Find where the given text appears and provide that cell's center as [x, y] coordinate. 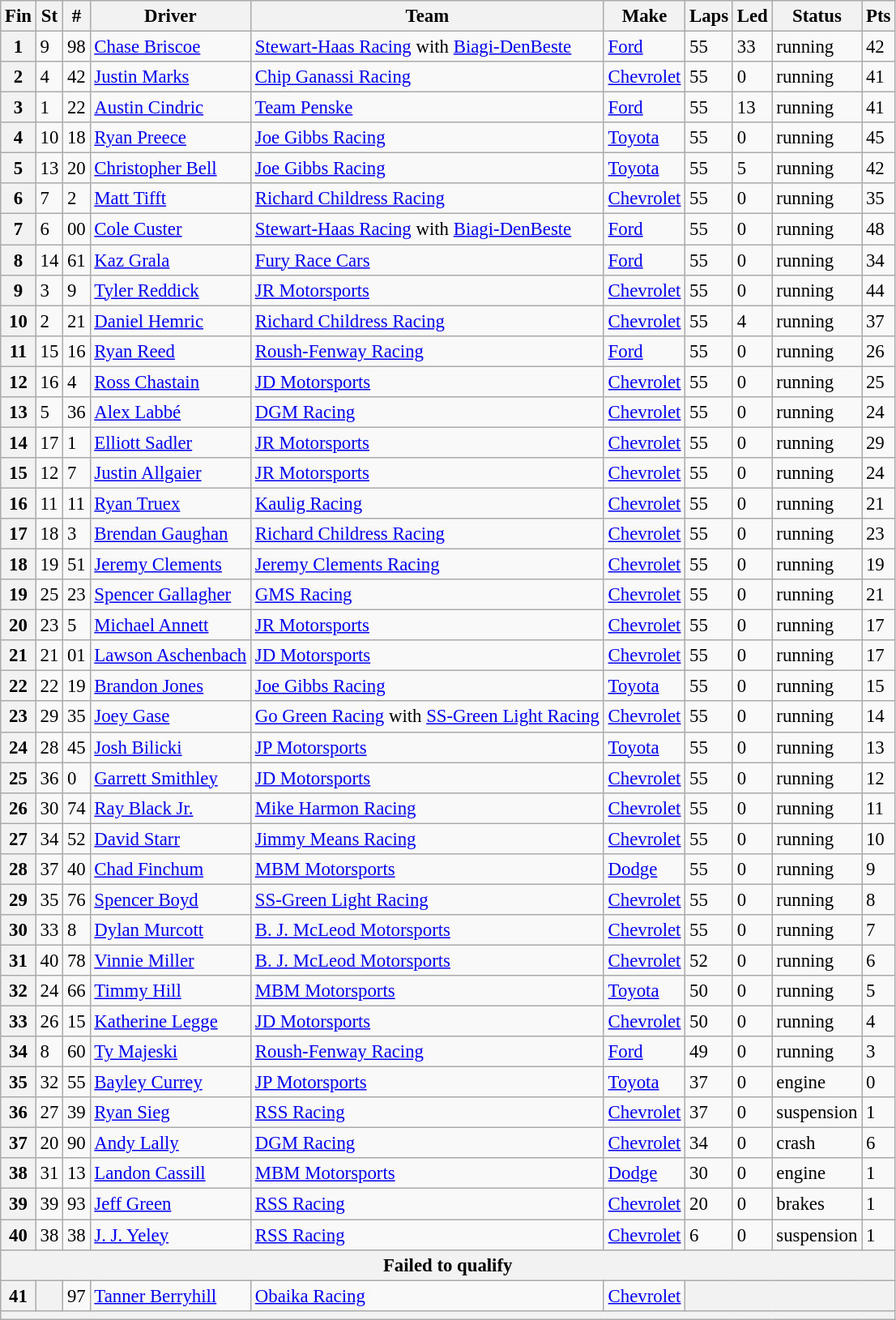
Justin Marks [170, 77]
Jeremy Clements Racing [428, 565]
Status [817, 16]
Led [752, 16]
Tanner Berryhill [170, 1296]
Timmy Hill [170, 991]
Ty Majeski [170, 1052]
Katherine Legge [170, 1022]
Bayley Currey [170, 1083]
Go Green Racing with SS-Green Light Racing [428, 717]
01 [76, 656]
brakes [817, 1204]
44 [878, 290]
Fury Race Cars [428, 260]
Ryan Truex [170, 503]
GMS Racing [428, 595]
Team Penske [428, 108]
Obaika Racing [428, 1296]
48 [878, 229]
SS-Green Light Racing [428, 899]
Landon Cassill [170, 1174]
Alex Labbé [170, 412]
Fin [19, 16]
Cole Custer [170, 229]
74 [76, 808]
61 [76, 260]
66 [76, 991]
98 [76, 47]
Jeff Green [170, 1204]
Joey Gase [170, 717]
Kaulig Racing [428, 503]
Austin Cindric [170, 108]
Make [644, 16]
Vinnie Miller [170, 960]
Dylan Murcott [170, 930]
Kaz Grala [170, 260]
Team [428, 16]
Tyler Reddick [170, 290]
90 [76, 1143]
J. J. Yeley [170, 1235]
Brendan Gaughan [170, 534]
78 [76, 960]
Ray Black Jr. [170, 808]
Jeremy Clements [170, 565]
St [49, 16]
Lawson Aschenbach [170, 656]
Andy Lally [170, 1143]
Pts [878, 16]
Chase Briscoe [170, 47]
Daniel Hemric [170, 321]
Spencer Gallagher [170, 595]
Mike Harmon Racing [428, 808]
76 [76, 899]
Jimmy Means Racing [428, 839]
93 [76, 1204]
Brandon Jones [170, 686]
Elliott Sadler [170, 442]
Laps [710, 16]
Michael Annett [170, 626]
crash [817, 1143]
Garrett Smithley [170, 778]
Ryan Preece [170, 138]
# [76, 16]
Driver [170, 16]
Matt Tifft [170, 199]
00 [76, 229]
51 [76, 565]
60 [76, 1052]
49 [710, 1052]
97 [76, 1296]
Christopher Bell [170, 169]
Josh Bilicki [170, 747]
David Starr [170, 839]
Ryan Reed [170, 351]
Ryan Sieg [170, 1113]
Chad Finchum [170, 869]
Chip Ganassi Racing [428, 77]
Ross Chastain [170, 382]
Spencer Boyd [170, 899]
Failed to qualify [448, 1265]
Justin Allgaier [170, 473]
